From the cell containing the given text, extract its center point as [x, y] coordinate. 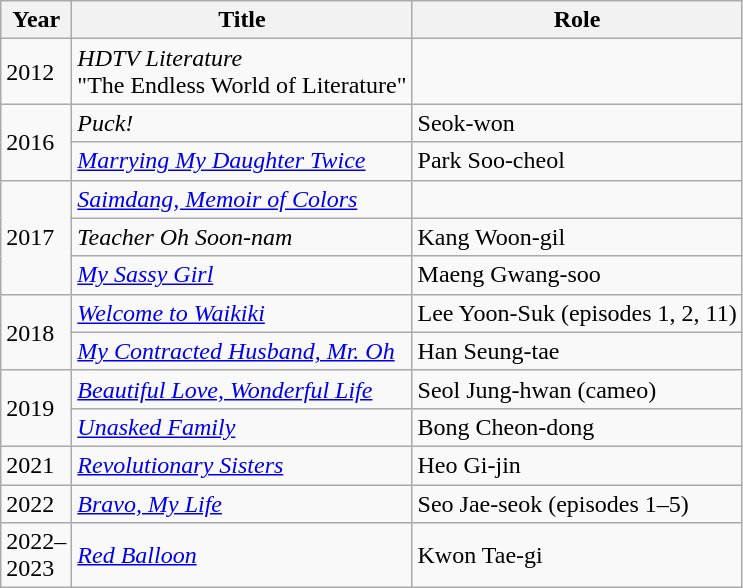
2022 [36, 503]
Beautiful Love, Wonderful Life [242, 389]
Heo Gi-jin [577, 465]
2021 [36, 465]
HDTV Literature "The Endless World of Literature" [242, 72]
2018 [36, 332]
Seol Jung-hwan (cameo) [577, 389]
Seo Jae-seok (episodes 1–5) [577, 503]
My Contracted Husband, Mr. Oh [242, 351]
My Sassy Girl [242, 275]
Lee Yoon-Suk (episodes 1, 2, 11) [577, 313]
Welcome to Waikiki [242, 313]
Puck! [242, 123]
Bravo, My Life [242, 503]
Marrying My Daughter Twice [242, 161]
2012 [36, 72]
Title [242, 20]
2017 [36, 237]
2019 [36, 408]
Park Soo-cheol [577, 161]
Red Balloon [242, 556]
Year [36, 20]
Seok-won [577, 123]
Kang Woon-gil [577, 237]
Role [577, 20]
Bong Cheon-dong [577, 427]
Han Seung-tae [577, 351]
2016 [36, 142]
Revolutionary Sisters [242, 465]
Maeng Gwang-soo [577, 275]
Kwon Tae-gi [577, 556]
Saimdang, Memoir of Colors [242, 199]
Unasked Family [242, 427]
Teacher Oh Soon-nam [242, 237]
2022–2023 [36, 556]
